Scan for the cell matching the given text and deliver its [x, y] coordinate at center. 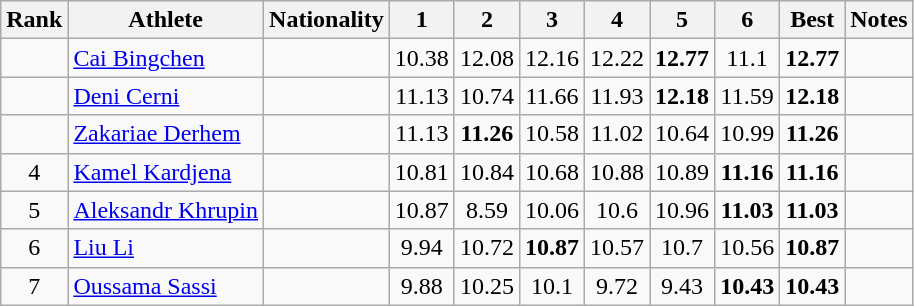
10.99 [748, 134]
10.06 [552, 210]
3 [552, 20]
10.64 [682, 134]
11.1 [748, 58]
10.84 [486, 172]
10.81 [422, 172]
10.1 [552, 286]
7 [34, 286]
10.38 [422, 58]
Notes [879, 20]
10.89 [682, 172]
Liu Li [166, 248]
10.25 [486, 286]
Oussama Sassi [166, 286]
12.08 [486, 58]
10.57 [616, 248]
Nationality [327, 20]
10.88 [616, 172]
10.96 [682, 210]
9.43 [682, 286]
12.22 [616, 58]
Deni Cerni [166, 96]
12.16 [552, 58]
10.74 [486, 96]
Rank [34, 20]
Zakariae Derhem [166, 134]
1 [422, 20]
9.88 [422, 286]
Athlete [166, 20]
11.02 [616, 134]
10.58 [552, 134]
9.72 [616, 286]
10.7 [682, 248]
Kamel Kardjena [166, 172]
Aleksandr Khrupin [166, 210]
10.72 [486, 248]
11.59 [748, 96]
Cai Bingchen [166, 58]
11.66 [552, 96]
11.93 [616, 96]
Best [812, 20]
10.56 [748, 248]
10.6 [616, 210]
2 [486, 20]
10.68 [552, 172]
8.59 [486, 210]
9.94 [422, 248]
